Capture the cell that displays the provided text and extract its [x, y] central coordinate. 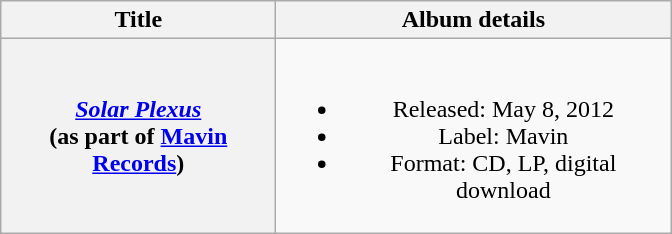
Title [138, 20]
Solar Plexus(as part of Mavin Records) [138, 136]
Released: May 8, 2012Label: MavinFormat: CD, LP, digital download [474, 136]
Album details [474, 20]
